Identify which cell holds the provided text, then report its (X, Y) central coordinate. 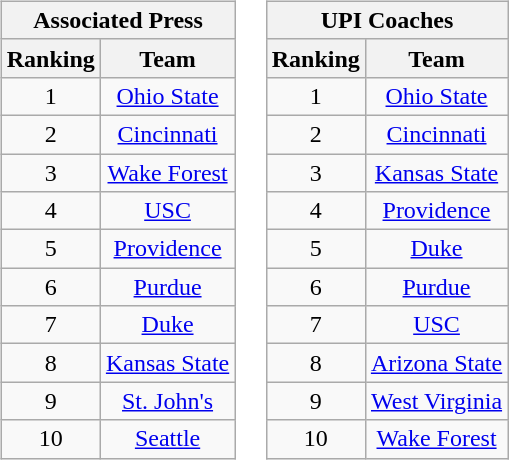
Arizona State (436, 363)
UPI Coaches (386, 20)
West Virginia (436, 401)
St. John's (167, 401)
Associated Press (118, 20)
Seattle (167, 439)
